Determine the [x, y] coordinate at the center of the cell enclosing the given text.  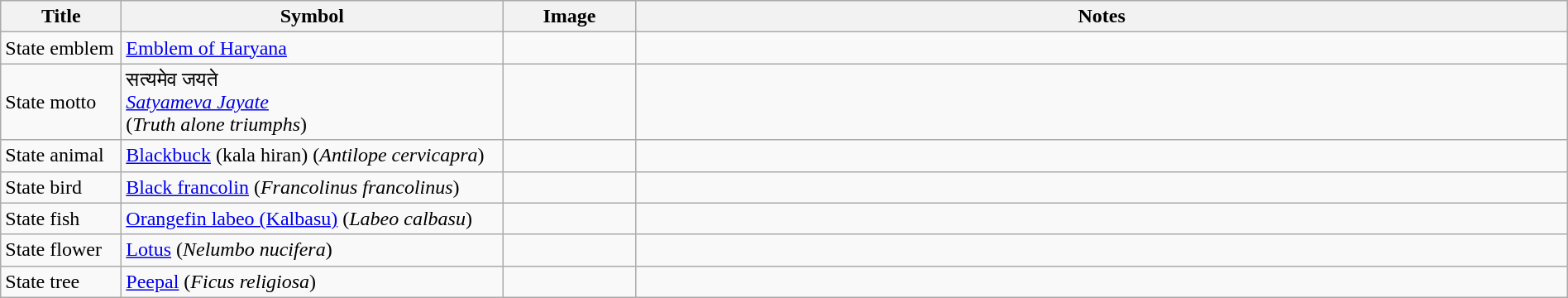
State flower [61, 250]
Black francolin (Francolinus francolinus) [313, 187]
Title [61, 17]
State animal [61, 156]
Peepal (Ficus religiosa) [313, 281]
Orangefin labeo (Kalbasu) (Labeo calbasu) [313, 219]
State tree [61, 281]
सत्यमेव जयते Satyameva Jayate (Truth alone triumphs) [313, 102]
Notes [1102, 17]
Image [569, 17]
State fish [61, 219]
Emblem of Haryana [313, 48]
Lotus (Nelumbo nucifera) [313, 250]
State motto [61, 102]
Symbol [313, 17]
State emblem [61, 48]
Blackbuck (kala hiran) (Antilope cervicapra) [313, 156]
State bird [61, 187]
